Provide the [X, Y] coordinate of the cell's center where the given text is located.  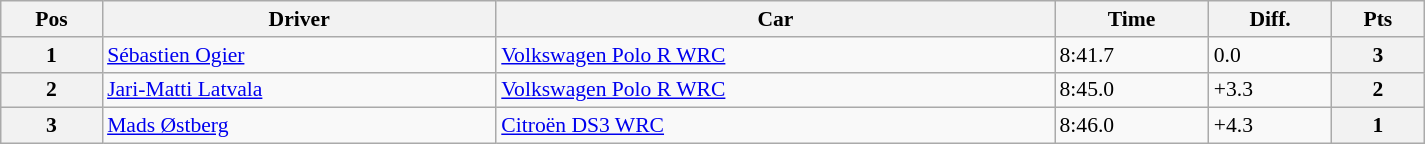
+4.3 [1270, 126]
Diff. [1270, 19]
Pos [52, 19]
8:41.7 [1131, 55]
8:45.0 [1131, 90]
8:46.0 [1131, 126]
Car [775, 19]
Pts [1378, 19]
0.0 [1270, 55]
Jari-Matti Latvala [299, 90]
Time [1131, 19]
Citroën DS3 WRC [775, 126]
+3.3 [1270, 90]
Sébastien Ogier [299, 55]
Mads Østberg [299, 126]
Driver [299, 19]
